Determine the (X, Y) coordinate at the center of the cell enclosing the given text.  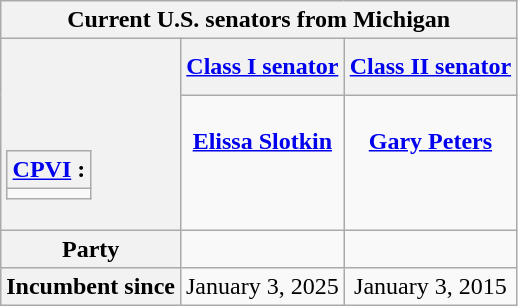
Elissa Slotkin (262, 162)
Gary Peters (430, 162)
Current U.S. senators from Michigan (259, 20)
Party (91, 249)
Class I senator (262, 67)
January 3, 2025 (262, 287)
Incumbent since (91, 287)
Class II senator (430, 67)
January 3, 2015 (430, 287)
